Determine the [X, Y] coordinate at the center of the cell enclosing the given text.  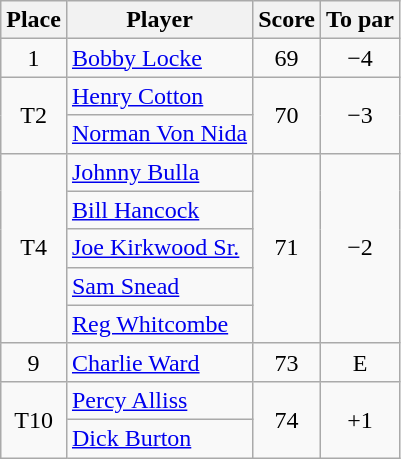
Charlie Ward [159, 362]
T4 [34, 248]
Score [287, 20]
74 [287, 419]
T2 [34, 115]
−4 [360, 58]
Henry Cotton [159, 96]
T10 [34, 419]
Bill Hancock [159, 210]
73 [287, 362]
Joe Kirkwood Sr. [159, 248]
70 [287, 115]
1 [34, 58]
9 [34, 362]
71 [287, 248]
Norman Von Nida [159, 134]
69 [287, 58]
Reg Whitcombe [159, 324]
Sam Snead [159, 286]
Johnny Bulla [159, 172]
E [360, 362]
Percy Alliss [159, 400]
Bobby Locke [159, 58]
Player [159, 20]
−3 [360, 115]
+1 [360, 419]
To par [360, 20]
−2 [360, 248]
Place [34, 20]
Dick Burton [159, 438]
